Find where the given text appears and provide that cell's center as [X, Y] coordinate. 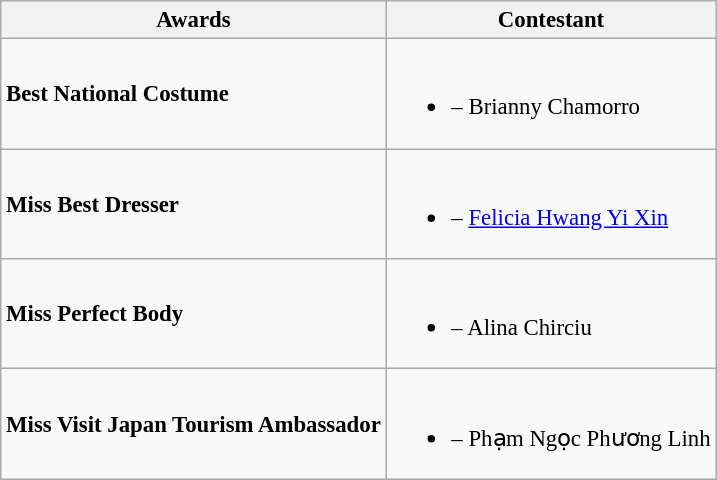
Best National Costume [194, 94]
– Alina Chirciu [551, 314]
– Phạm Ngọc Phương Linh [551, 424]
Contestant [551, 20]
Miss Best Dresser [194, 204]
– Brianny Chamorro [551, 94]
– Felicia Hwang Yi Xin [551, 204]
Miss Visit Japan Tourism Ambassador [194, 424]
Miss Perfect Body [194, 314]
Awards [194, 20]
